Determine the [x, y] coordinate at the center of the cell enclosing the given text.  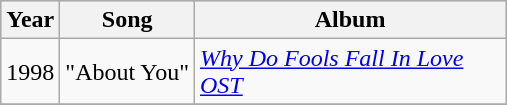
"About You" [128, 72]
Album [350, 20]
Why Do Fools Fall In Love OST [350, 72]
1998 [30, 72]
Song [128, 20]
Year [30, 20]
